Capture the cell that displays the provided text and extract its (x, y) central coordinate. 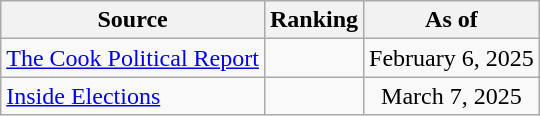
The Cook Political Report (133, 58)
Source (133, 20)
February 6, 2025 (452, 58)
Inside Elections (133, 96)
March 7, 2025 (452, 96)
As of (452, 20)
Ranking (314, 20)
